Find where the given text appears and provide that cell's center as [x, y] coordinate. 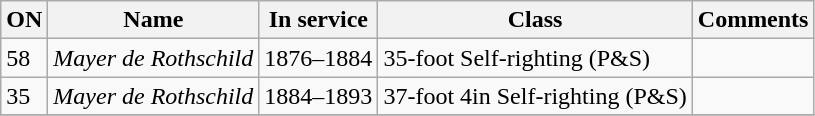
37-foot 4in Self-righting (P&S) [535, 96]
Comments [753, 20]
58 [24, 58]
Class [535, 20]
1884–1893 [318, 96]
ON [24, 20]
35 [24, 96]
Name [154, 20]
In service [318, 20]
1876–1884 [318, 58]
35-foot Self-righting (P&S) [535, 58]
